Extract the (x, y) coordinate from the center of the cell holding the provided text.  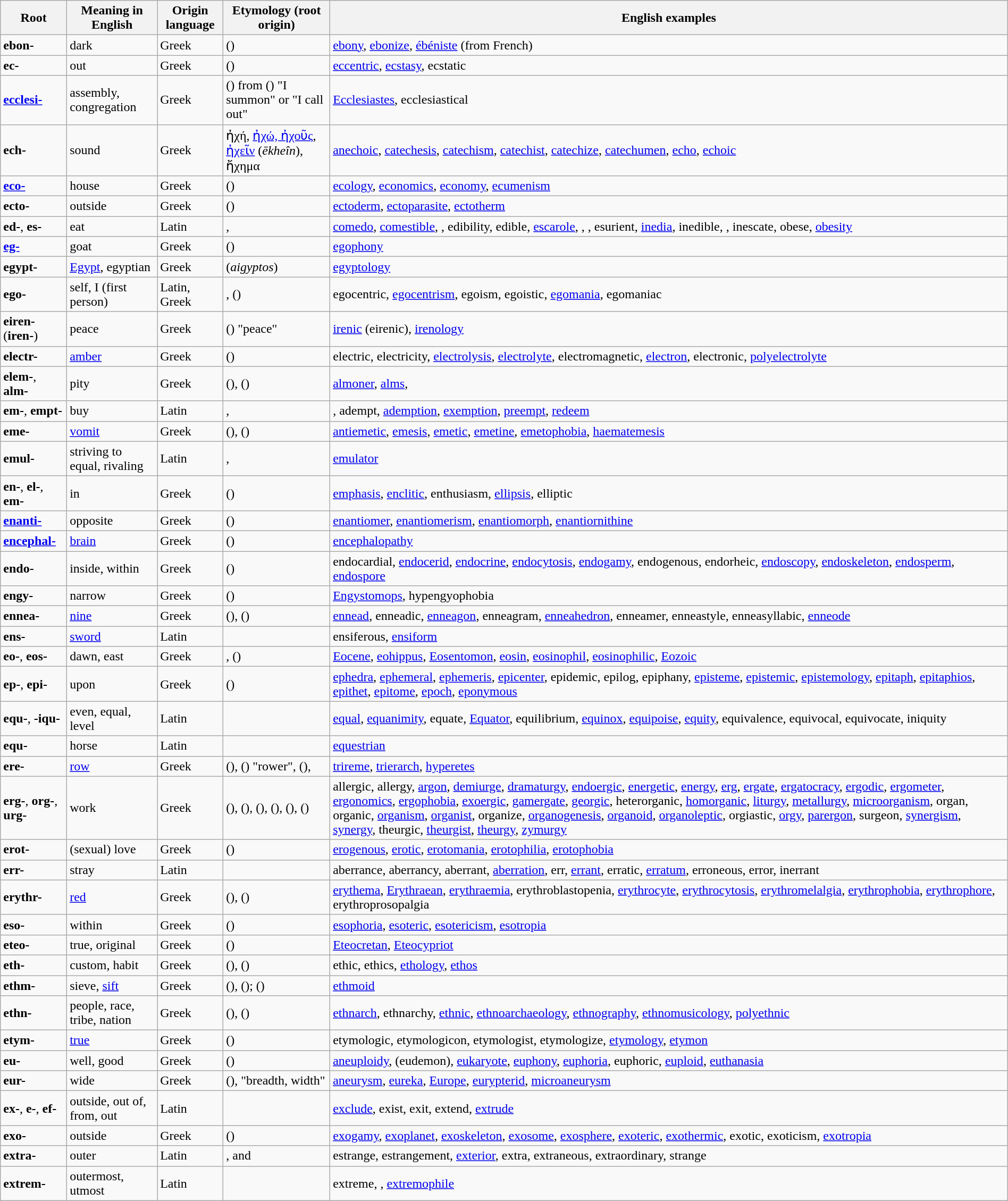
egocentric, egocentrism, egoism, egoistic, egomania, egomaniac (669, 295)
buy (112, 411)
even, equal, level (112, 719)
ethn- (34, 1013)
(sexual) love (112, 850)
aneuploidy, (eudemon), eukaryote, euphony, euphoria, euphoric, euploid, euthanasia (669, 1061)
ens- (34, 636)
(), (); () (276, 985)
ἠχή, ἠχώ, ἠχοῦς, ἠχεῖν (ēkheîn), ἤχημα (276, 150)
eiren- (iren-) (34, 329)
erot- (34, 850)
opposite (112, 520)
Engystomops, hypengyophobia (669, 596)
ex-, e-, ef- (34, 1108)
custom, habit (112, 965)
electric, electricity, electrolysis, electrolyte, electromagnetic, electron, electronic, polyelectrolyte (669, 356)
erogenous, erotic, erotomania, erotophilia, erotophobia (669, 850)
sound (112, 150)
in (112, 493)
estrange, estrangement, exterior, extra, extraneous, extraordinary, strange (669, 1156)
Root (34, 18)
Meaning in English (112, 18)
ecclesi- (34, 100)
Eteocretan, Eteocypriot (669, 945)
dark (112, 45)
sword (112, 636)
brain (112, 541)
nine (112, 616)
ech- (34, 150)
Eocene, eohippus, Eosentomon, eosin, eosinophil, eosinophilic, Eozoic (669, 657)
red (112, 897)
elem-, alm- (34, 384)
pity (112, 384)
aneurysm, eureka, Europe, eurypterid, microaneurysm (669, 1081)
ennead, enneadic, enneagon, enneagram, enneahedron, enneamer, enneastyle, enneasyllabic, enneode (669, 616)
narrow (112, 596)
enantiomer, enantiomerism, enantiomorph, enantiornithine (669, 520)
eco- (34, 186)
self, I (first person) (112, 295)
extreme, , extremophile (669, 1183)
almoner, alms, (669, 384)
eg- (34, 247)
wide (112, 1081)
(), (), (), (), (), () (276, 808)
comedo, comestible, , edibility, edible, escarole, , , esurient, inedia, inedible, , inescate, obese, obesity (669, 226)
emul- (34, 458)
inside, within (112, 568)
ecology, economics, economy, ecumenism (669, 186)
exo- (34, 1136)
vomit (112, 431)
enanti- (34, 520)
out (112, 65)
Egypt, egyptian (112, 267)
amber (112, 356)
electr- (34, 356)
(), () "rower", (), (276, 766)
Latin, Greek (190, 295)
stray (112, 870)
etymologic, etymologicon, etymologist, etymologize, etymology, etymon (669, 1040)
emulator (669, 458)
outer (112, 1156)
erythr- (34, 897)
well, good (112, 1061)
engy- (34, 596)
en-, el-, em- (34, 493)
eur- (34, 1081)
row (112, 766)
equal, equanimity, equate, Equator, equilibrium, equinox, equipoise, equity, equivalence, equivocal, equivocate, iniquity (669, 719)
outermost, utmost (112, 1183)
anechoic, catechesis, catechism, catechist, catechize, catechumen, echo, echoic (669, 150)
eso- (34, 925)
English examples (669, 18)
err- (34, 870)
extrem- (34, 1183)
ensiferous, ensiform (669, 636)
outside, out of, from, out (112, 1108)
endo- (34, 568)
work (112, 808)
goat (112, 247)
ed-, es- (34, 226)
equestrian (669, 746)
house (112, 186)
people, race, tribe, nation (112, 1013)
true, original (112, 945)
() "peace" (276, 329)
ennea- (34, 616)
ethm- (34, 985)
horse (112, 746)
eat (112, 226)
Ecclesiastes, ecclesiastical (669, 100)
encephal- (34, 541)
Origin language (190, 18)
(aigyptos) (276, 267)
endocardial, endocerid, endocrine, endocytosis, endogamy, endogenous, endorheic, endoscopy, endoskeleton, endosperm, endospore (669, 568)
peace (112, 329)
exogamy, exoplanet, exoskeleton, exosome, exosphere, exoteric, exothermic, exotic, exoticism, exotropia (669, 1136)
assembly, congregation (112, 100)
(), "breadth, width" (276, 1081)
ethic, ethics, ethology, ethos (669, 965)
encephalopathy (669, 541)
erg-, org-, urg- (34, 808)
, and (276, 1156)
ethnarch, ethnarchy, ethnic, ethnoarchaeology, ethnography, ethnomusicology, polyethnic (669, 1013)
striving to equal, rivaling (112, 458)
ecto- (34, 206)
equ-, -iqu- (34, 719)
eme- (34, 431)
eu- (34, 1061)
esophoria, esoteric, esotericism, esotropia (669, 925)
true (112, 1040)
antiemetic, emesis, emetic, emetine, emetophobia, haematemesis (669, 431)
egophony (669, 247)
eth- (34, 965)
ep-, epi- (34, 684)
Etymology (root origin) (276, 18)
aberrance, aberrancy, aberrant, aberration, err, errant, erratic, erratum, erroneous, error, inerrant (669, 870)
etym- (34, 1040)
ethmoid (669, 985)
em-, empt- (34, 411)
within (112, 925)
irenic (eirenic), irenology (669, 329)
exclude, exist, exit, extend, extrude (669, 1108)
upon (112, 684)
eccentric, ecstasy, ecstatic (669, 65)
egypt- (34, 267)
emphasis, enclitic, enthusiasm, ellipsis, elliptic (669, 493)
ego- (34, 295)
ec- (34, 65)
ectoderm, ectoparasite, ectotherm (669, 206)
() from () "I summon" or "I call out" (276, 100)
sieve, sift (112, 985)
equ- (34, 746)
, adempt, ademption, exemption, preempt, redeem (669, 411)
egyptology (669, 267)
eo-, eos- (34, 657)
ebony, ebonize, ébéniste (from French) (669, 45)
eteo- (34, 945)
ere- (34, 766)
dawn, east (112, 657)
ebon- (34, 45)
extra- (34, 1156)
trireme, trierarch, hyperetes (669, 766)
erythema, Erythraean, erythraemia, erythroblastopenia, erythrocyte, erythrocytosis, erythromelalgia, erythrophobia, erythrophore, erythroprosopalgia (669, 897)
